Find where the given text appears and provide that cell's center as [X, Y] coordinate. 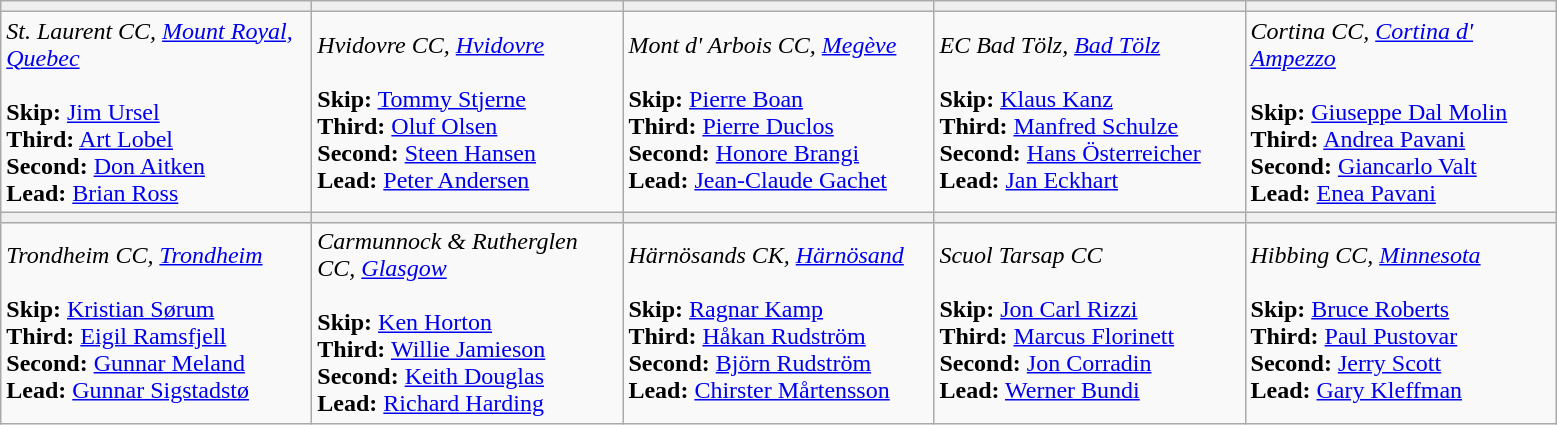
Hibbing CC, MinnesotaSkip: Bruce Roberts Third: Paul Pustovar Second: Jerry Scott Lead: Gary Kleffman [1400, 323]
Carmunnock & Rutherglen CC, GlasgowSkip: Ken Horton Third: Willie Jamieson Second: Keith Douglas Lead: Richard Harding [468, 323]
Trondheim CC, TrondheimSkip: Kristian Sørum Third: Eigil Ramsfjell Second: Gunnar Meland Lead: Gunnar Sigstadstø [156, 323]
Scuol Tarsap CCSkip: Jon Carl Rizzi Third: Marcus Florinett Second: Jon Corradin Lead: Werner Bundi [1090, 323]
Härnösands CK, HärnösandSkip: Ragnar Kamp Third: Håkan Rudström Second: Björn Rudström Lead: Chirster Mårtensson [778, 323]
Mont d' Arbois CC, MegèveSkip: Pierre Boan Third: Pierre Duclos Second: Honore Brangi Lead: Jean-Claude Gachet [778, 112]
St. Laurent CC, Mount Royal, QuebecSkip: Jim Ursel Third: Art Lobel Second: Don Aitken Lead: Brian Ross [156, 112]
Hvidovre CC, HvidovreSkip: Tommy Stjerne Third: Oluf Olsen Second: Steen Hansen Lead: Peter Andersen [468, 112]
EC Bad Tölz, Bad TölzSkip: Klaus Kanz Third: Manfred Schulze Second: Hans Österreicher Lead: Jan Eckhart [1090, 112]
Cortina CC, Cortina d' AmpezzoSkip: Giuseppe Dal Molin Third: Andrea Pavani Second: Giancarlo Valt Lead: Enea Pavani [1400, 112]
